Return the (x, y) coordinate for the center point of the cell that contains the specified text.  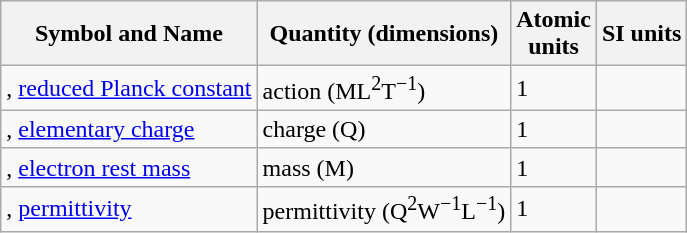
, electron rest mass (129, 167)
Atomicunits (554, 34)
mass (M) (384, 167)
Quantity (dimensions) (384, 34)
, permittivity (129, 208)
action (ML2T−1) (384, 88)
, reduced Planck constant (129, 88)
charge (Q) (384, 129)
permittivity (Q2W−1L−1) (384, 208)
Symbol and Name (129, 34)
SI units (641, 34)
, elementary charge (129, 129)
